Search for the cell housing the specified text and yield its (X, Y) center coordinate. 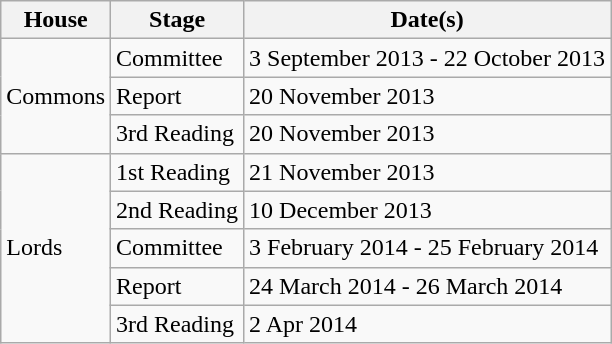
2nd Reading (178, 210)
Date(s) (428, 20)
2 Apr 2014 (428, 324)
3 February 2014 - 25 February 2014 (428, 248)
House (56, 20)
10 December 2013 (428, 210)
3 September 2013 - 22 October 2013 (428, 58)
Commons (56, 96)
21 November 2013 (428, 172)
24 March 2014 - 26 March 2014 (428, 286)
Stage (178, 20)
1st Reading (178, 172)
Lords (56, 248)
